Scan for the cell matching the given text and deliver its (x, y) coordinate at center. 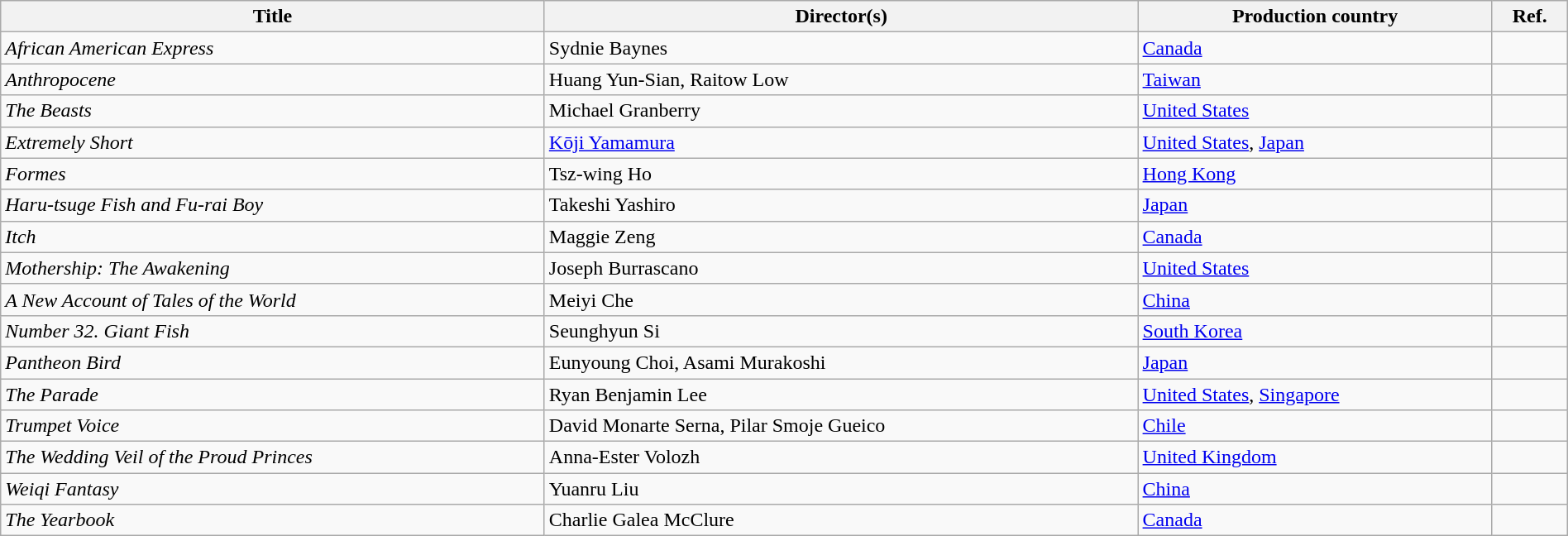
United States, Singapore (1315, 395)
Chile (1315, 426)
Formes (273, 174)
United States, Japan (1315, 142)
Yuanru Liu (841, 489)
Anna-Ester Volozh (841, 457)
Michael Granberry (841, 111)
Takeshi Yashiro (841, 205)
The Yearbook (273, 520)
The Beasts (273, 111)
The Wedding Veil of the Proud Princes (273, 457)
Director(s) (841, 17)
Ref. (1530, 17)
Eunyoung Choi, Asami Murakoshi (841, 362)
Maggie Zeng (841, 237)
Ryan Benjamin Lee (841, 395)
Taiwan (1315, 79)
Extremely Short (273, 142)
Seunghyun Si (841, 331)
Haru-tsuge Fish and Fu-rai Boy (273, 205)
Charlie Galea McClure (841, 520)
Tsz-wing Ho (841, 174)
The Parade (273, 395)
Weiqi Fantasy (273, 489)
Trumpet Voice (273, 426)
Title (273, 17)
Hong Kong (1315, 174)
Huang Yun-Sian, Raitow Low (841, 79)
United Kingdom (1315, 457)
A New Account of Tales of the World (273, 299)
Itch (273, 237)
Kōji Yamamura (841, 142)
African American Express (273, 48)
Mothership: The Awakening (273, 268)
Pantheon Bird (273, 362)
Sydnie Baynes (841, 48)
Joseph Burrascano (841, 268)
Meiyi Che (841, 299)
South Korea (1315, 331)
Number 32. Giant Fish (273, 331)
Anthropocene (273, 79)
David Monarte Serna, Pilar Smoje Gueico (841, 426)
Production country (1315, 17)
